For the text-containing cell, return its midpoint in (X, Y) coordinate format. 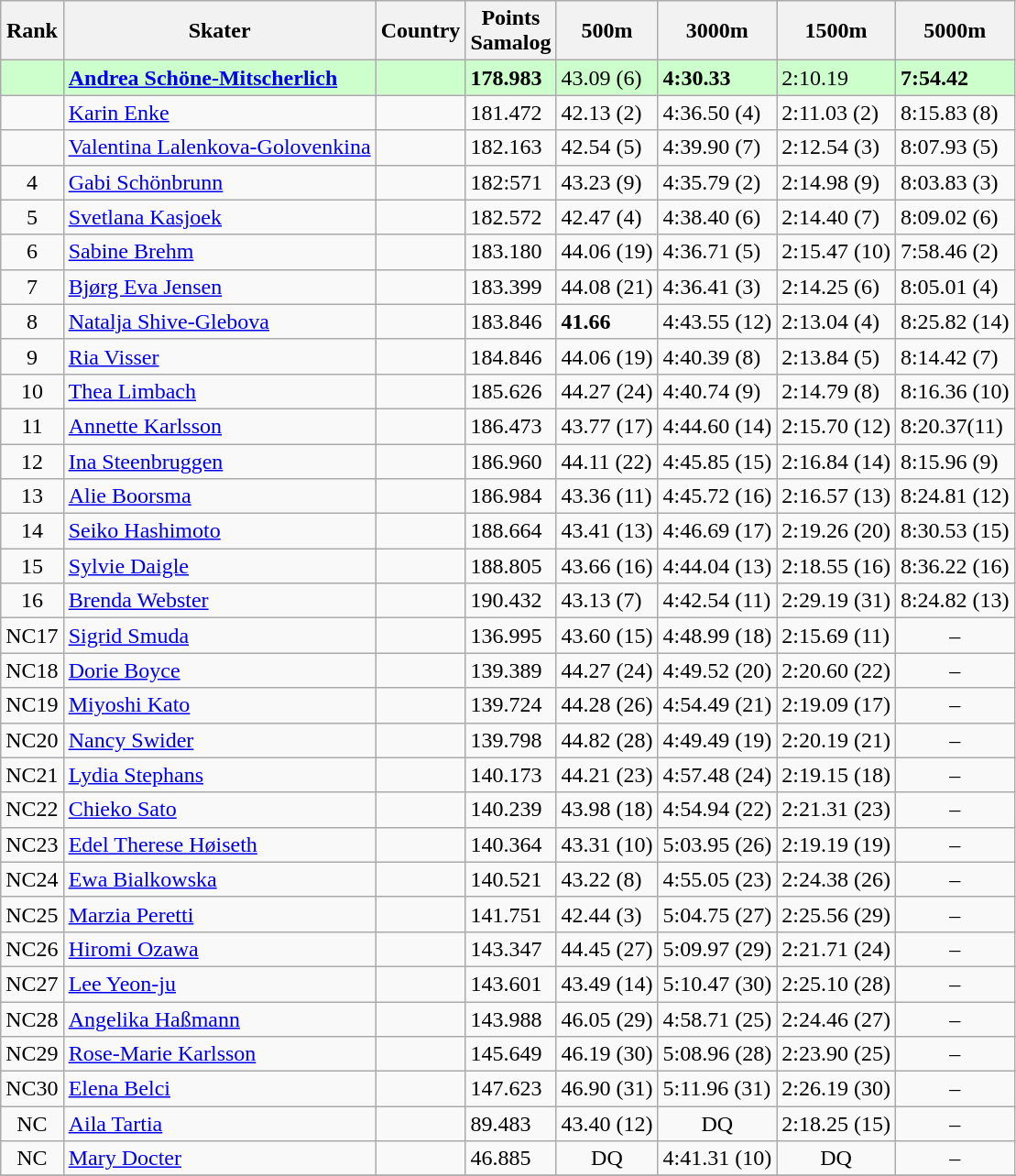
140.239 (511, 810)
Elena Belci (220, 1089)
8:05.01 (4) (955, 287)
Alie Boorsma (220, 496)
NC29 (32, 1054)
2:24.46 (27) (836, 1019)
5 (32, 217)
2:21.31 (23) (836, 810)
43.49 (14) (606, 984)
139.389 (511, 670)
43.13 (7) (606, 601)
4:54.49 (21) (717, 705)
Sylvie Daigle (220, 566)
Bjørg Eva Jensen (220, 287)
5:11.96 (31) (717, 1089)
Svetlana Kasjoek (220, 217)
Lee Yeon-ju (220, 984)
4:57.48 (24) (717, 775)
139.724 (511, 705)
2:19.09 (17) (836, 705)
Skater (220, 31)
43.77 (17) (606, 426)
2:16.57 (13) (836, 496)
2:18.55 (16) (836, 566)
15 (32, 566)
183.399 (511, 287)
Andrea Schöne-Mitscherlich (220, 78)
4:44.60 (14) (717, 426)
2:13.84 (5) (836, 356)
NC28 (32, 1019)
Chieko Sato (220, 810)
2:21.71 (24) (836, 949)
NC18 (32, 670)
NC27 (32, 984)
NC21 (32, 775)
4:54.94 (22) (717, 810)
43.36 (11) (606, 496)
Sabine Brehm (220, 252)
7 (32, 287)
NC17 (32, 636)
178.983 (511, 78)
Ewa Bialkowska (220, 879)
4:38.40 (6) (717, 217)
13 (32, 496)
4:36.50 (4) (717, 113)
8:24.82 (13) (955, 601)
140.521 (511, 879)
8:36.22 (16) (955, 566)
2:18.25 (15) (836, 1124)
140.364 (511, 844)
183.180 (511, 252)
2:25.56 (29) (836, 914)
Rose-Marie Karlsson (220, 1054)
2:14.25 (6) (836, 287)
147.623 (511, 1089)
141.751 (511, 914)
2:24.38 (26) (836, 879)
Ria Visser (220, 356)
44.28 (26) (606, 705)
Country (421, 31)
43.66 (16) (606, 566)
4:46.69 (17) (717, 531)
Sigrid Smuda (220, 636)
4:40.39 (8) (717, 356)
182:571 (511, 182)
41.66 (606, 321)
4:58.71 (25) (717, 1019)
5000m (955, 31)
Mary Docter (220, 1159)
4:45.72 (16) (717, 496)
7:54.42 (955, 78)
3000m (717, 31)
2:23.90 (25) (836, 1054)
Rank (32, 31)
4:39.90 (7) (717, 147)
10 (32, 391)
4:40.74 (9) (717, 391)
4:49.52 (20) (717, 670)
Natalja Shive-Glebova (220, 321)
43.40 (12) (606, 1124)
Karin Enke (220, 113)
8:30.53 (15) (955, 531)
12 (32, 461)
2:14.79 (8) (836, 391)
140.173 (511, 775)
43.60 (15) (606, 636)
182.163 (511, 147)
8:24.81 (12) (955, 496)
2:19.26 (20) (836, 531)
43.09 (6) (606, 78)
8:07.93 (5) (955, 147)
4:44.04 (13) (717, 566)
Thea Limbach (220, 391)
43.22 (8) (606, 879)
7:58.46 (2) (955, 252)
Seiko Hashimoto (220, 531)
44.11 (22) (606, 461)
Gabi Schönbrunn (220, 182)
46.90 (31) (606, 1089)
2:19.19 (19) (836, 844)
4:35.79 (2) (717, 182)
16 (32, 601)
2:10.19 (836, 78)
186.984 (511, 496)
500m (606, 31)
2:26.19 (30) (836, 1089)
2:15.69 (11) (836, 636)
Ina Steenbruggen (220, 461)
186.473 (511, 426)
89.483 (511, 1124)
8:09.02 (6) (955, 217)
143.988 (511, 1019)
43.23 (9) (606, 182)
Edel Therese Høiseth (220, 844)
44.45 (27) (606, 949)
4:30.33 (717, 78)
2:20.60 (22) (836, 670)
2:16.84 (14) (836, 461)
6 (32, 252)
8:15.83 (8) (955, 113)
8:14.42 (7) (955, 356)
Valentina Lalenkova-Golovenkina (220, 147)
Angelika Haßmann (220, 1019)
4:36.71 (5) (717, 252)
46.19 (30) (606, 1054)
4:41.31 (10) (717, 1159)
181.472 (511, 113)
2:15.47 (10) (836, 252)
NC22 (32, 810)
42.54 (5) (606, 147)
5:10.47 (30) (717, 984)
4 (32, 182)
11 (32, 426)
44.21 (23) (606, 775)
184.846 (511, 356)
190.432 (511, 601)
NC24 (32, 879)
Nancy Swider (220, 740)
188.805 (511, 566)
46.885 (511, 1159)
182.572 (511, 217)
8:03.83 (3) (955, 182)
Miyoshi Kato (220, 705)
2:11.03 (2) (836, 113)
4:55.05 (23) (717, 879)
2:12.54 (3) (836, 147)
46.05 (29) (606, 1019)
43.98 (18) (606, 810)
2:14.98 (9) (836, 182)
Lydia Stephans (220, 775)
Points Samalog (511, 31)
42.44 (3) (606, 914)
43.31 (10) (606, 844)
4:45.85 (15) (717, 461)
188.664 (511, 531)
Hiromi Ozawa (220, 949)
4:43.55 (12) (717, 321)
42.47 (4) (606, 217)
186.960 (511, 461)
143.601 (511, 984)
Annette Karlsson (220, 426)
8 (32, 321)
NC19 (32, 705)
4:42.54 (11) (717, 601)
4:36.41 (3) (717, 287)
2:15.70 (12) (836, 426)
139.798 (511, 740)
NC20 (32, 740)
2:20.19 (21) (836, 740)
185.626 (511, 391)
8:25.82 (14) (955, 321)
14 (32, 531)
5:04.75 (27) (717, 914)
42.13 (2) (606, 113)
4:48.99 (18) (717, 636)
145.649 (511, 1054)
Aila Tartia (220, 1124)
5:09.97 (29) (717, 949)
2:25.10 (28) (836, 984)
2:14.40 (7) (836, 217)
8:15.96 (9) (955, 461)
44.82 (28) (606, 740)
2:19.15 (18) (836, 775)
1500m (836, 31)
2:13.04 (4) (836, 321)
Marzia Peretti (220, 914)
8:16.36 (10) (955, 391)
8:20.37(11) (955, 426)
NC25 (32, 914)
5:08.96 (28) (717, 1054)
5:03.95 (26) (717, 844)
NC23 (32, 844)
4:49.49 (19) (717, 740)
43.41 (13) (606, 531)
Dorie Boyce (220, 670)
183.846 (511, 321)
44.08 (21) (606, 287)
9 (32, 356)
Brenda Webster (220, 601)
2:29.19 (31) (836, 601)
136.995 (511, 636)
143.347 (511, 949)
NC30 (32, 1089)
NC26 (32, 949)
